Detect which cell encompasses the target text, then output its [x, y] center coordinate. 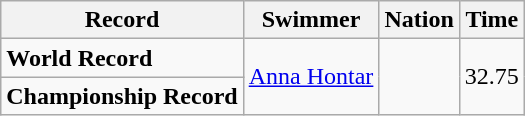
Record [122, 20]
Time [492, 20]
Nation [419, 20]
Championship Record [122, 96]
32.75 [492, 77]
Swimmer [311, 20]
World Record [122, 58]
Anna Hontar [311, 77]
